Scan for the cell matching the given text and deliver its [X, Y] coordinate at center. 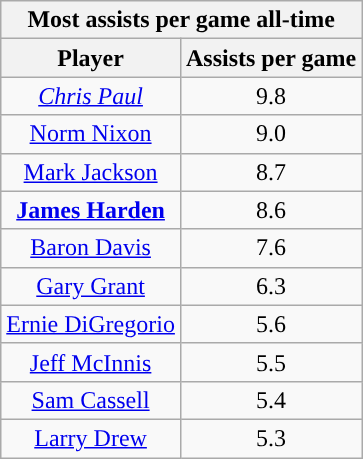
James Harden [91, 210]
Chris Paul [91, 96]
Assists per game [270, 58]
Jeff McInnis [91, 362]
Mark Jackson [91, 172]
8.7 [270, 172]
5.3 [270, 438]
Larry Drew [91, 438]
9.0 [270, 134]
Gary Grant [91, 286]
Most assists per game all-time [182, 20]
5.4 [270, 400]
Sam Cassell [91, 400]
8.6 [270, 210]
Baron Davis [91, 248]
Norm Nixon [91, 134]
6.3 [270, 286]
7.6 [270, 248]
Ernie DiGregorio [91, 324]
5.5 [270, 362]
Player [91, 58]
9.8 [270, 96]
5.6 [270, 324]
